Provide the [X, Y] coordinate of the cell's center where the given text is located.  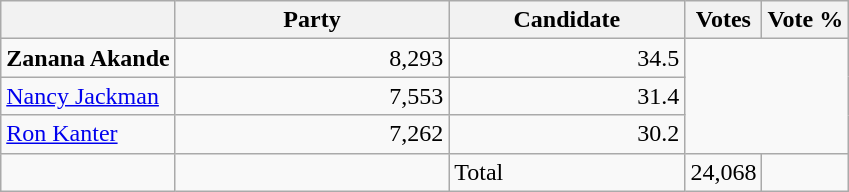
Vote % [806, 20]
Ron Kanter [88, 134]
Party [312, 20]
24,068 [724, 172]
34.5 [567, 58]
7,262 [312, 134]
Nancy Jackman [88, 96]
Zanana Akande [88, 58]
8,293 [312, 58]
Votes [724, 20]
Candidate [567, 20]
30.2 [567, 134]
7,553 [312, 96]
Total [567, 172]
31.4 [567, 96]
